Determine the (X, Y) coordinate at the center of the cell enclosing the given text.  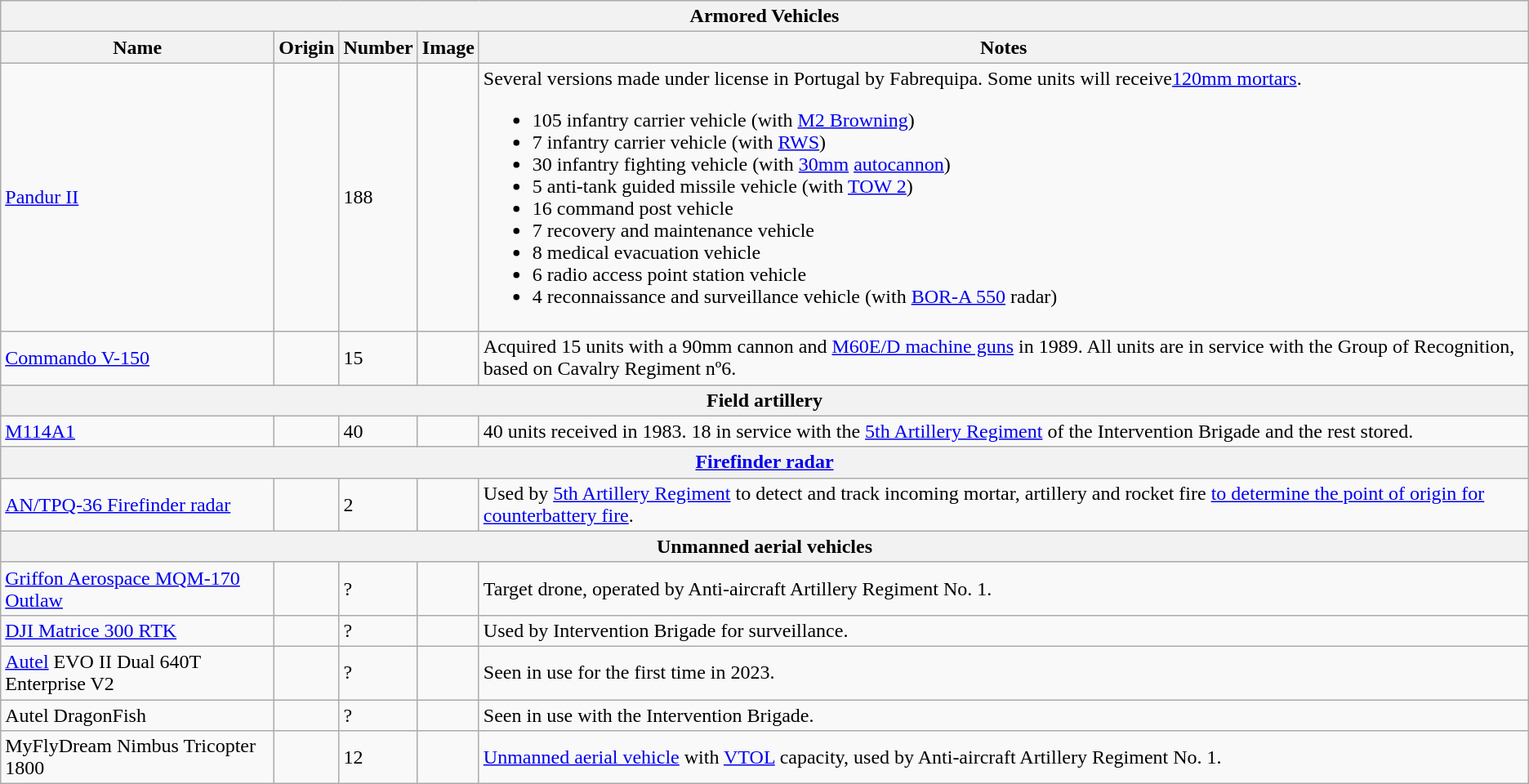
Pandur II (137, 198)
15 (378, 358)
Seen in use for the first time in 2023. (1003, 673)
40 units received in 1983. 18 in service with the 5th Artillery Regiment of the Intervention Brigade and the rest stored. (1003, 431)
Name (137, 47)
Autel DragonFish (137, 715)
Used by Intervention Brigade for surveillance. (1003, 630)
Origin (307, 47)
Commando V-150 (137, 358)
M114A1 (137, 431)
Unmanned aerial vehicles (764, 546)
40 (378, 431)
AN/TPQ-36 Firefinder radar (137, 505)
MyFlyDream Nimbus Tricopter 1800 (137, 758)
Notes (1003, 47)
12 (378, 758)
2 (378, 505)
Target drone, operated by Anti-aircraft Artillery Regiment No. 1. (1003, 588)
Autel EVO II Dual 640T Enterprise V2 (137, 673)
Unmanned aerial vehicle with VTOL capacity, used by Anti-aircraft Artillery Regiment No. 1. (1003, 758)
Griffon Aerospace MQM-170 Outlaw (137, 588)
DJI Matrice 300 RTK (137, 630)
Armored Vehicles (764, 16)
188 (378, 198)
Number (378, 47)
Image (448, 47)
Firefinder radar (764, 462)
Field artillery (764, 400)
Seen in use with the Intervention Brigade. (1003, 715)
